Provide the (x, y) coordinate of the cell's center where the given text is located.  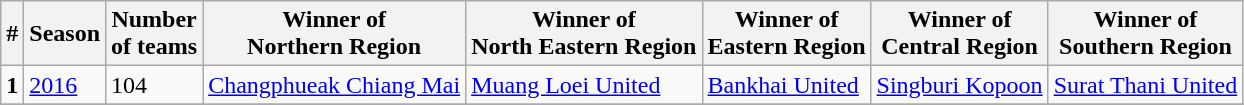
Winner of North Eastern Region (584, 34)
Winner of Central Region (960, 34)
Winner of Eastern Region (786, 34)
Singburi Kopoon (960, 85)
Changphueak Chiang Mai (334, 85)
Season (65, 34)
Surat Thani United (1146, 85)
# (12, 34)
Number of teams (154, 34)
104 (154, 85)
Winner of Southern Region (1146, 34)
2016 (65, 85)
Muang Loei United (584, 85)
Bankhai United (786, 85)
1 (12, 85)
Winner of Northern Region (334, 34)
